Find where the given text appears and provide that cell's center as [X, Y] coordinate. 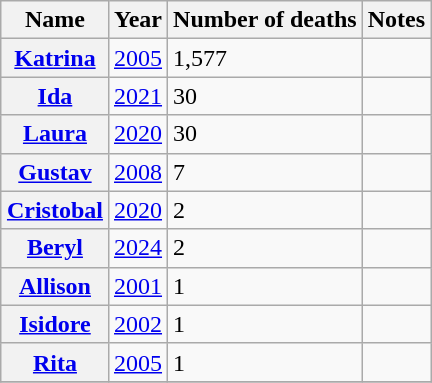
Cristobal [54, 210]
Ida [54, 96]
Laura [54, 134]
Allison [54, 286]
Rita [54, 362]
2001 [138, 286]
Beryl [54, 248]
Katrina [54, 58]
Isidore [54, 324]
7 [266, 172]
Name [54, 20]
Year [138, 20]
2008 [138, 172]
1,577 [266, 58]
Notes [396, 20]
Number of deaths [266, 20]
2021 [138, 96]
2024 [138, 248]
2002 [138, 324]
Gustav [54, 172]
